Extract the (X, Y) coordinate from the center of the cell holding the provided text.  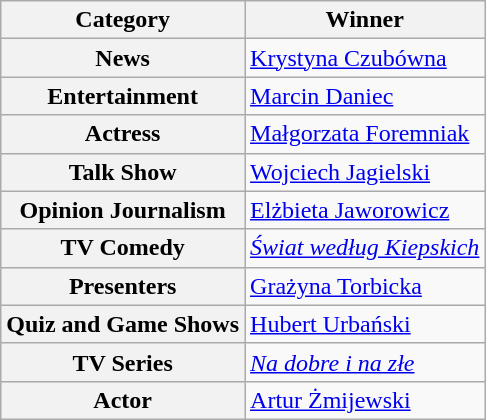
TV Series (123, 362)
Małgorzata Foremniak (365, 134)
Krystyna Czubówna (365, 58)
Elżbieta Jaworowicz (365, 210)
Marcin Daniec (365, 96)
Artur Żmijewski (365, 400)
Actress (123, 134)
Entertainment (123, 96)
Opinion Journalism (123, 210)
Grażyna Torbicka (365, 286)
News (123, 58)
Actor (123, 400)
TV Comedy (123, 248)
Świat według Kiepskich (365, 248)
Talk Show (123, 172)
Category (123, 20)
Hubert Urbański (365, 324)
Quiz and Game Shows (123, 324)
Na dobre i na złe (365, 362)
Wojciech Jagielski (365, 172)
Presenters (123, 286)
Winner (365, 20)
